Output the (x, y) coordinate of the center of the cell containing the given text.  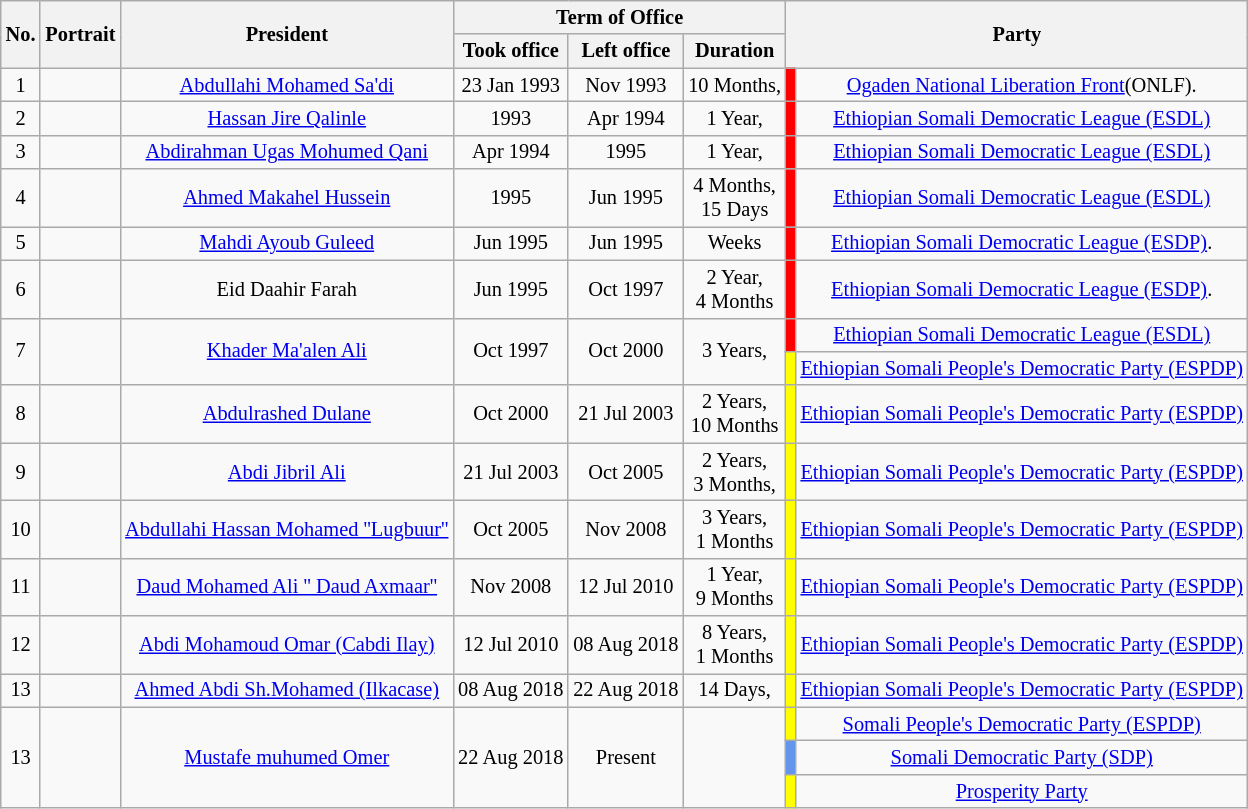
Khader Ma'alen Ali (286, 352)
7 (21, 352)
10 Months, (734, 85)
Left office (626, 51)
10 (21, 529)
Portrait (80, 34)
4 (21, 198)
Daud Mohamed Ali '' Daud Axmaar'' (286, 587)
4 Months,15 Days (734, 198)
Weeks (734, 243)
Abdirahman Ugas Mohumed Qani (286, 152)
Abdulrashed Dulane (286, 414)
2 Year,4 Months (734, 289)
Somali People's Democratic Party (ESPDP) (1022, 724)
8 (21, 414)
President (286, 34)
Took office (510, 51)
Duration (734, 51)
Party (1017, 34)
Abdullahi Mohamed Sa'di (286, 85)
Somali Democratic Party (SDP) (1022, 757)
5 (21, 243)
3 (21, 152)
1 Year,9 Months (734, 587)
Hassan Jire Qalinle (286, 118)
14 Days, (734, 690)
11 (21, 587)
Eid Daahir Farah (286, 289)
Prosperity Party (1022, 791)
Mustafe muhumed Omer (286, 758)
Mahdi Ayoub Guleed (286, 243)
8 Years,1 Months (734, 645)
9 (21, 472)
Ogaden National Liberation Front(ONLF). (1022, 85)
Abdi Jibril Ali (286, 472)
3 Years, (734, 352)
2 (21, 118)
No. (21, 34)
12 (21, 645)
Ahmed Abdi Sh.Mohamed (Ilkacase) (286, 690)
Nov 1993 (626, 85)
Present (626, 758)
6 (21, 289)
2 Years,3 Months, (734, 472)
3 Years,1 Months (734, 529)
Abdi Mohamoud Omar (Cabdi Ilay) (286, 645)
Ahmed Makahel Hussein (286, 198)
Abdullahi Hassan Mohamed ''Lugbuur'' (286, 529)
1 (21, 85)
1993 (510, 118)
2 Years,10 Months (734, 414)
Term of Office (620, 17)
23 Jan 1993 (510, 85)
